Scan for the cell matching the given text and deliver its (x, y) coordinate at center. 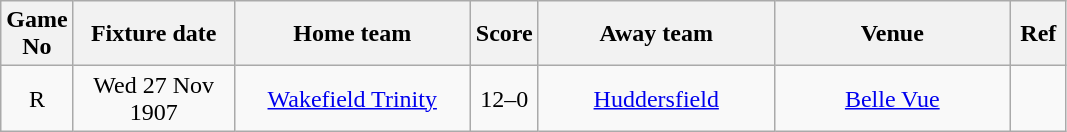
Fixture date (154, 34)
Ref (1038, 34)
Game No (37, 34)
Away team (656, 34)
Score (504, 34)
Home team (352, 34)
12–0 (504, 98)
R (37, 98)
Wed 27 Nov 1907 (154, 98)
Wakefield Trinity (352, 98)
Venue (892, 34)
Belle Vue (892, 98)
Huddersfield (656, 98)
